For the text-containing cell, return its midpoint in (x, y) coordinate format. 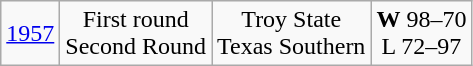
W 98–70L 72–97 (422, 34)
1957 (30, 34)
First roundSecond Round (136, 34)
Troy StateTexas Southern (292, 34)
